Scan for the cell matching the given text and deliver its [x, y] coordinate at center. 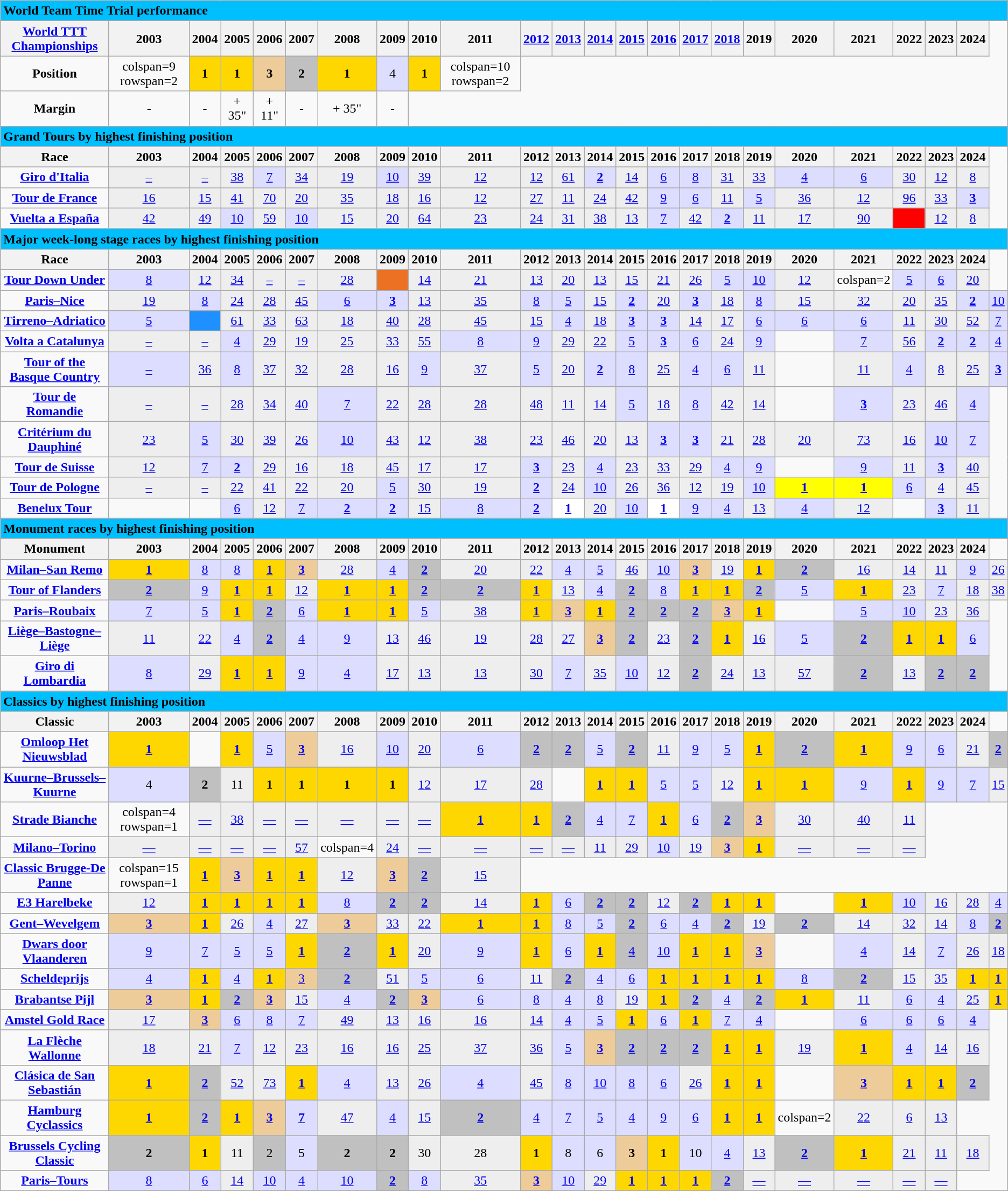
Brabantse Pijl [55, 999]
96 [909, 198]
Paris–Tours [55, 1181]
colspan=10 rowspan=2 [480, 73]
colspan=9 rowspan=2 [149, 73]
Tirreno–Adriatico [55, 321]
55 [424, 342]
Tour Down Under [55, 280]
World Team Time Trial performance [504, 11]
56 [909, 342]
World TTT Championships [55, 39]
Giro d'Italia [55, 177]
90 [864, 218]
Tour de Romandie [55, 404]
+ 11" [269, 109]
70 [269, 198]
colspan=15 rowspan=1 [149, 875]
Amstel Gold Race [55, 1020]
Margin [55, 109]
colspan=4 rowspan=1 [149, 820]
Major week-long stage races by highest finishing position [504, 239]
64 [424, 218]
Milano–Torino [55, 847]
Classic [55, 722]
48 [536, 404]
Position [55, 73]
Volta a Catalunya [55, 342]
Liège–Bastogne–Liège [55, 638]
Scheldeprijs [55, 979]
Monument [55, 549]
Paris–Roubaix [55, 610]
Tour de Suisse [55, 467]
Omloop Het Nieuwsblad [55, 750]
colspan=4 [347, 847]
Critérium du Dauphiné [55, 440]
Paris–Nice [55, 300]
Grand Tours by highest finishing position [504, 136]
Giro di Lombardia [55, 673]
Strade Bianche [55, 820]
Monument races by highest finishing position [504, 528]
Dwars door Vlaanderen [55, 951]
E3 Harelbeke [55, 903]
Tour of the Basque Country [55, 370]
Milan–San Remo [55, 569]
Vuelta a España [55, 218]
Classic Brugge-De Panne [55, 875]
Tour of Flanders [55, 590]
Brussels Cycling Classic [55, 1153]
Benelux Tour [55, 508]
Classics by highest finishing position [504, 701]
Hamburg Cyclassics [55, 1117]
La Flèche Wallonne [55, 1047]
47 [347, 1117]
Clásica de San Sebastián [55, 1083]
Kuurne–Brussels–Kuurne [55, 784]
Tour de France [55, 198]
Gent–Wevelgem [55, 923]
Tour de Pologne [55, 487]
43 [393, 440]
51 [393, 979]
59 [269, 218]
63 [302, 321]
